From the cell containing the given text, extract its center point as [x, y] coordinate. 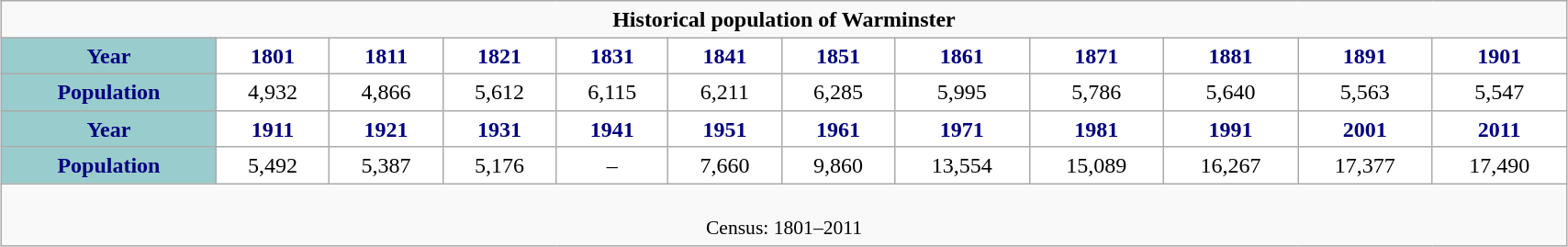
1831 [612, 56]
1991 [1230, 129]
5,563 [1365, 92]
4,866 [386, 92]
2011 [1499, 129]
1901 [1499, 56]
1931 [499, 129]
1851 [838, 56]
1951 [725, 129]
6,115 [612, 92]
17,490 [1499, 165]
5,995 [962, 92]
5,612 [499, 92]
1971 [962, 129]
1821 [499, 56]
4,932 [273, 92]
2001 [1365, 129]
1811 [386, 56]
5,640 [1230, 92]
1871 [1096, 56]
6,211 [725, 92]
7,660 [725, 165]
6,285 [838, 92]
1891 [1365, 56]
15,089 [1096, 165]
1861 [962, 56]
– [612, 165]
5,176 [499, 165]
5,492 [273, 165]
5,387 [386, 165]
13,554 [962, 165]
1841 [725, 56]
5,547 [1499, 92]
5,786 [1096, 92]
1981 [1096, 129]
Historical population of Warminster [784, 19]
1941 [612, 129]
16,267 [1230, 165]
1801 [273, 56]
9,860 [838, 165]
1961 [838, 129]
Census: 1801–2011 [784, 215]
17,377 [1365, 165]
1921 [386, 129]
1881 [1230, 56]
1911 [273, 129]
